Determine the [x, y] coordinate at the center of the cell enclosing the given text.  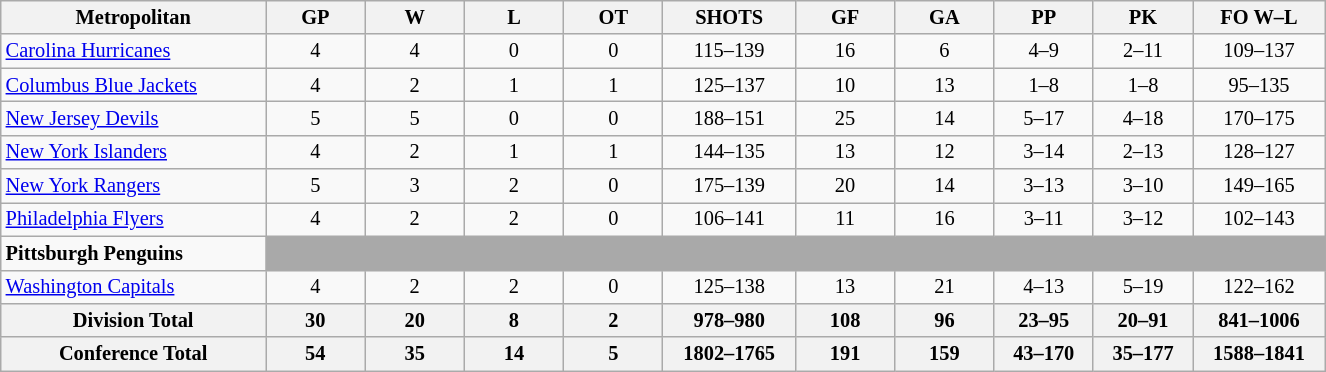
FO W–L [1260, 17]
3–12 [1142, 219]
3–14 [1044, 152]
8 [514, 320]
21 [944, 287]
12 [944, 152]
125–138 [729, 287]
149–165 [1260, 186]
Division Total [134, 320]
5–17 [1044, 118]
1802–1765 [729, 354]
125–137 [729, 85]
191 [844, 354]
43–170 [1044, 354]
95–135 [1260, 85]
GF [844, 17]
2–11 [1142, 51]
96 [944, 320]
Columbus Blue Jackets [134, 85]
6 [944, 51]
35–177 [1142, 354]
978–980 [729, 320]
1588–1841 [1260, 354]
Carolina Hurricanes [134, 51]
841–1006 [1260, 320]
159 [944, 354]
11 [844, 219]
25 [844, 118]
108 [844, 320]
L [514, 17]
3–11 [1044, 219]
188–151 [729, 118]
175–139 [729, 186]
3–10 [1142, 186]
Pittsburgh Penguins [134, 253]
Philadelphia Flyers [134, 219]
New Jersey Devils [134, 118]
170–175 [1260, 118]
23–95 [1044, 320]
106–141 [729, 219]
GP [316, 17]
PP [1044, 17]
4–9 [1044, 51]
35 [414, 354]
Metropolitan [134, 17]
SHOTS [729, 17]
109–137 [1260, 51]
5–19 [1142, 287]
3–13 [1044, 186]
144–135 [729, 152]
54 [316, 354]
3 [414, 186]
Washington Capitals [134, 287]
4–13 [1044, 287]
10 [844, 85]
4–18 [1142, 118]
New York Rangers [134, 186]
2–13 [1142, 152]
128–127 [1260, 152]
OT [614, 17]
122–162 [1260, 287]
20–91 [1142, 320]
PK [1142, 17]
Conference Total [134, 354]
30 [316, 320]
W [414, 17]
115–139 [729, 51]
GA [944, 17]
102–143 [1260, 219]
New York Islanders [134, 152]
